Find where the given text appears and provide that cell's center as (X, Y) coordinate. 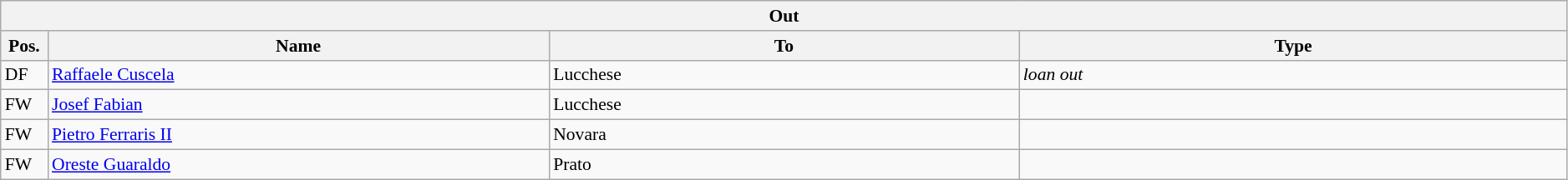
Name (298, 46)
Raffaele Cuscela (298, 75)
Pietro Ferraris II (298, 135)
loan out (1293, 75)
DF (24, 75)
Type (1293, 46)
Prato (784, 164)
Pos. (24, 46)
Oreste Guaraldo (298, 164)
To (784, 46)
Out (784, 16)
Josef Fabian (298, 105)
Novara (784, 135)
